Return the (x, y) coordinate for the center point of the cell that contains the specified text.  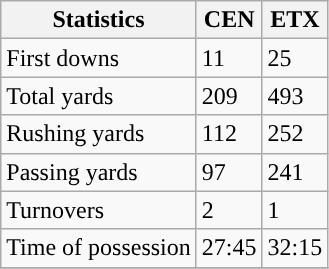
Total yards (99, 96)
493 (295, 96)
Turnovers (99, 210)
97 (229, 172)
32:15 (295, 248)
112 (229, 134)
241 (295, 172)
27:45 (229, 248)
Time of possession (99, 248)
CEN (229, 20)
Passing yards (99, 172)
Statistics (99, 20)
209 (229, 96)
First downs (99, 58)
11 (229, 58)
ETX (295, 20)
1 (295, 210)
252 (295, 134)
Rushing yards (99, 134)
25 (295, 58)
2 (229, 210)
